Find where the given text appears and provide that cell's center as (x, y) coordinate. 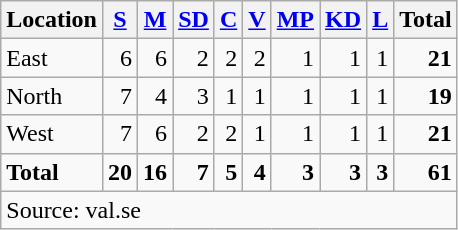
East (52, 58)
V (257, 20)
19 (426, 96)
61 (426, 172)
20 (120, 172)
L (380, 20)
Location (52, 20)
5 (228, 172)
C (228, 20)
West (52, 134)
KD (344, 20)
MP (295, 20)
S (120, 20)
North (52, 96)
Source: val.se (229, 210)
M (156, 20)
SD (194, 20)
16 (156, 172)
